Search for the cell housing the specified text and yield its (X, Y) center coordinate. 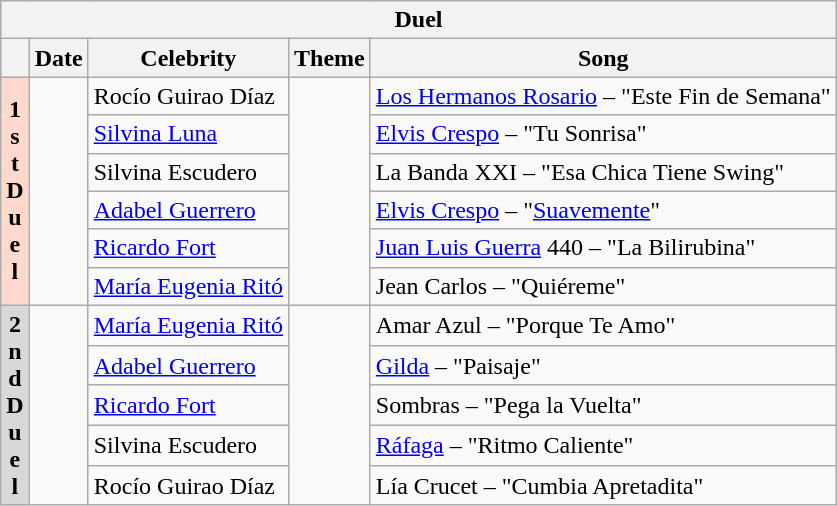
Elvis Crespo – "Suavemente" (603, 210)
Sombras – "Pega la Vuelta" (603, 405)
Los Hermanos Rosario – "Este Fin de Semana" (603, 96)
2ndDuel (15, 405)
Theme (330, 58)
Jean Carlos – "Quiéreme" (603, 286)
Amar Azul – "Porque Te Amo" (603, 325)
Ráfaga – "Ritmo Caliente" (603, 445)
Celebrity (188, 58)
La Banda XXI – "Esa Chica Tiene Swing" (603, 172)
Duel (418, 20)
Silvina Luna (188, 134)
Gilda – "Paisaje" (603, 365)
Song (603, 58)
Juan Luis Guerra 440 – "La Bilirubina" (603, 248)
Elvis Crespo – "Tu Sonrisa" (603, 134)
1stDuel (15, 191)
Lía Crucet – "Cumbia Apretadita" (603, 485)
Date (58, 58)
